From the cell containing the given text, extract its center point as (x, y) coordinate. 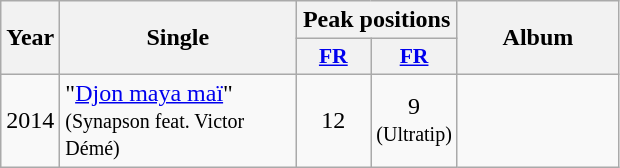
9(Ultratip) (414, 120)
Single (178, 38)
Year (30, 38)
12 (334, 120)
Peak positions (376, 20)
2014 (30, 120)
Album (538, 38)
"Djon maya maï" (Synapson feat. Victor Démé) (178, 120)
